Provide the [x, y] coordinate of the cell's center where the given text is located.  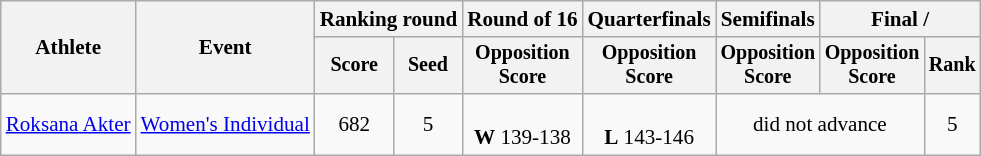
Seed [428, 65]
682 [354, 124]
Score [354, 65]
Semifinals [768, 18]
Ranking round [388, 18]
Round of 16 [522, 18]
Event [226, 48]
Women's Individual [226, 124]
Final / [900, 18]
Roksana Akter [68, 124]
W 139-138 [522, 124]
Athlete [68, 48]
did not advance [820, 124]
L 143-146 [650, 124]
Quarterfinals [650, 18]
Rank [952, 65]
